Search for the cell housing the specified text and yield its [X, Y] center coordinate. 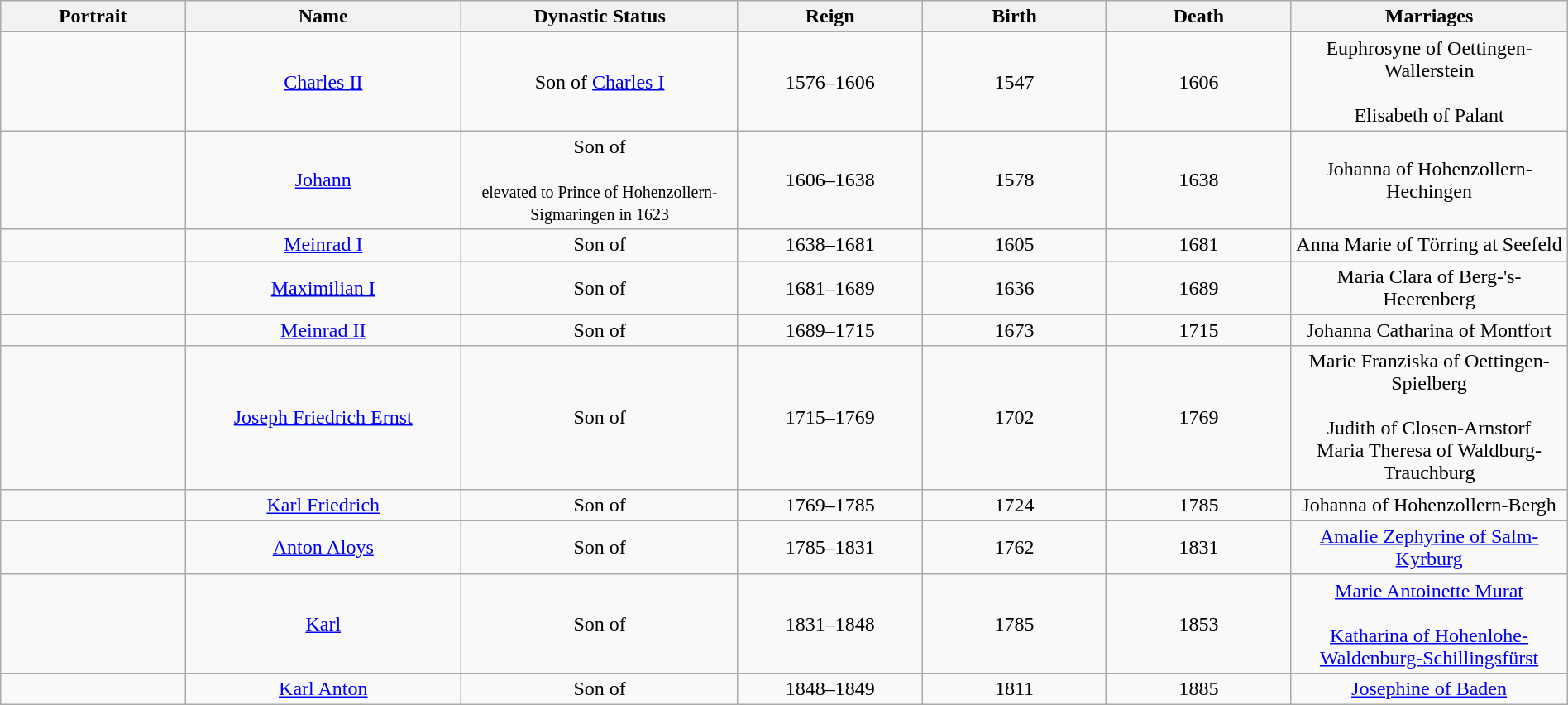
Maximilian I [323, 288]
Amalie Zephyrine of Salm-Kyrburg [1429, 548]
Charles II [323, 81]
Euphrosyne of Oettingen-WallersteinElisabeth of Palant [1429, 81]
Josephine of Baden [1429, 688]
1547 [1014, 81]
Meinrad II [323, 330]
1885 [1199, 688]
1638 [1199, 180]
1689 [1199, 288]
1576–1606 [830, 81]
1689–1715 [830, 330]
Marriages [1429, 17]
1636 [1014, 288]
Son ofelevated to Prince of Hohenzollern-Sigmaringen in 1623 [600, 180]
Johanna of Hohenzollern-Hechingen [1429, 180]
1606–1638 [830, 180]
1762 [1014, 548]
1673 [1014, 330]
Death [1199, 17]
Anna Marie of Törring at Seefeld [1429, 245]
Joseph Friedrich Ernst [323, 417]
1605 [1014, 245]
Dynastic Status [600, 17]
1715–1769 [830, 417]
1785–1831 [830, 548]
1606 [1199, 81]
1853 [1199, 624]
Anton Aloys [323, 548]
Birth [1014, 17]
Karl Anton [323, 688]
1681–1689 [830, 288]
1702 [1014, 417]
1831–1848 [830, 624]
1831 [1199, 548]
Johann [323, 180]
Karl Friedrich [323, 505]
Reign [830, 17]
1724 [1014, 505]
Karl [323, 624]
1681 [1199, 245]
1769–1785 [830, 505]
Meinrad I [323, 245]
Johanna Catharina of Montfort [1429, 330]
Son of Charles I [600, 81]
1638–1681 [830, 245]
1811 [1014, 688]
1769 [1199, 417]
1578 [1014, 180]
Name [323, 17]
Marie Antoinette MuratKatharina of Hohenlohe-Waldenburg-Schillingsfürst [1429, 624]
Johanna of Hohenzollern-Bergh [1429, 505]
Marie Franziska of Oettingen-SpielbergJudith of Closen-Arnstorf Maria Theresa of Waldburg-Trauchburg [1429, 417]
1715 [1199, 330]
Portrait [93, 17]
1848–1849 [830, 688]
Maria Clara of Berg-'s-Heerenberg [1429, 288]
